Return (x, y) of the center of cell containing provided text 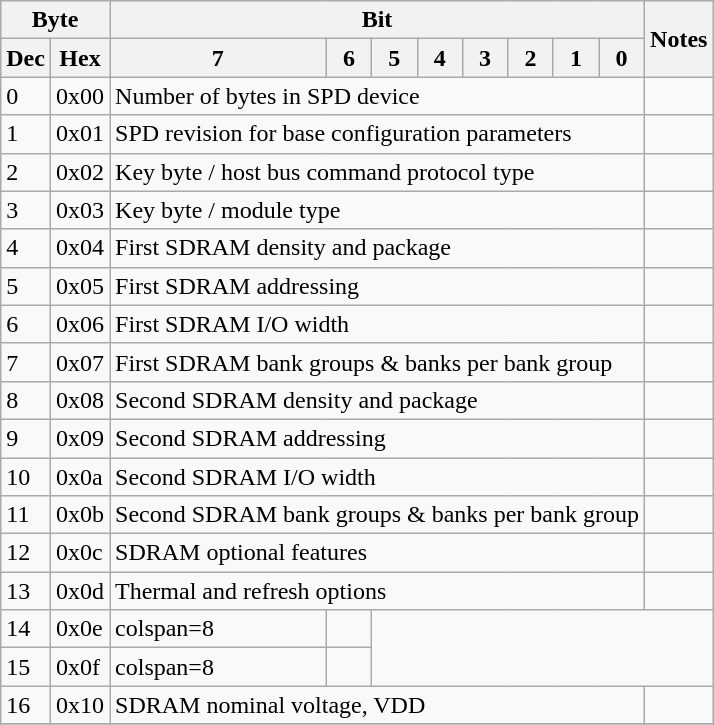
0x0d (80, 591)
Second SDRAM density and package (378, 400)
SDRAM optional features (378, 553)
0x06 (80, 324)
0x08 (80, 400)
0x02 (80, 172)
Second SDRAM I/O width (378, 477)
Thermal and refresh options (378, 591)
SPD revision for base configuration parameters (378, 134)
0x05 (80, 286)
9 (26, 438)
Byte (56, 20)
Key byte / host bus command protocol type (378, 172)
0x0c (80, 553)
12 (26, 553)
0x01 (80, 134)
Dec (26, 58)
Key byte / module type (378, 210)
15 (26, 667)
0x03 (80, 210)
13 (26, 591)
14 (26, 629)
16 (26, 705)
0x0f (80, 667)
Second SDRAM addressing (378, 438)
11 (26, 515)
First SDRAM I/O width (378, 324)
First SDRAM density and package (378, 248)
Number of bytes in SPD device (378, 96)
8 (26, 400)
0x07 (80, 362)
First SDRAM addressing (378, 286)
0x04 (80, 248)
10 (26, 477)
First SDRAM bank groups & banks per bank group (378, 362)
SDRAM nominal voltage, VDD (378, 705)
Bit (378, 20)
0x10 (80, 705)
Notes (679, 39)
0x0e (80, 629)
0x0b (80, 515)
0x09 (80, 438)
0x0a (80, 477)
0x00 (80, 96)
Second SDRAM bank groups & banks per bank group (378, 515)
Hex (80, 58)
